Output the (x, y) coordinate of the center of the cell containing the given text.  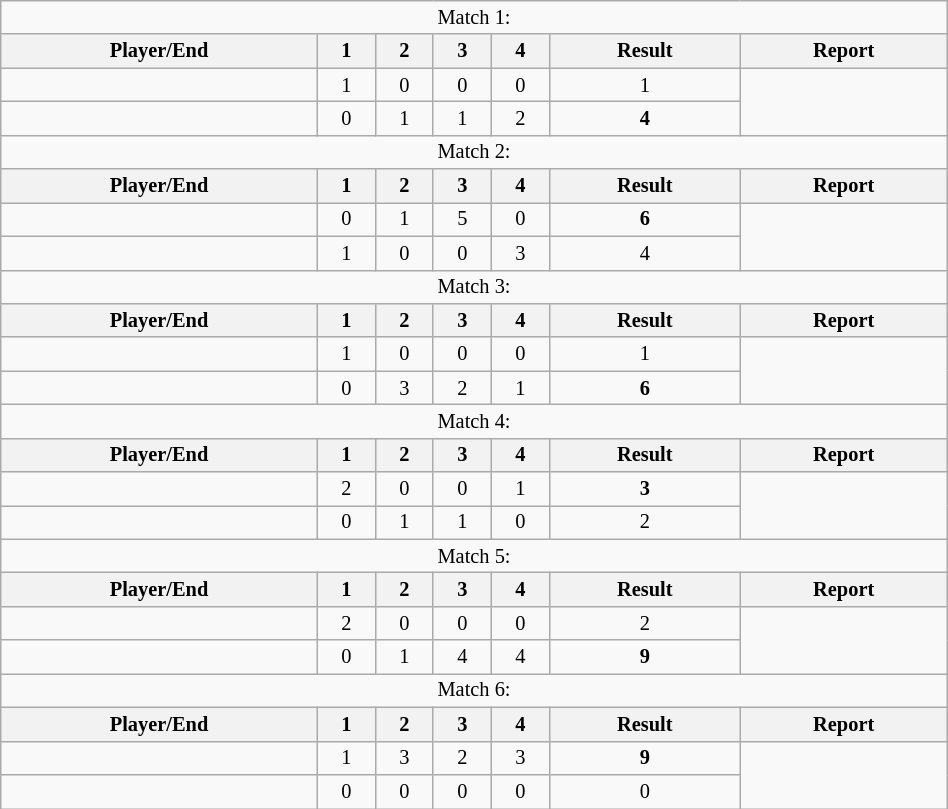
Match 4: (474, 421)
Match 3: (474, 287)
Match 1: (474, 17)
Match 5: (474, 556)
5 (462, 219)
Match 6: (474, 690)
Match 2: (474, 152)
